Return the [X, Y] coordinate for the center point of the cell that contains the specified text.  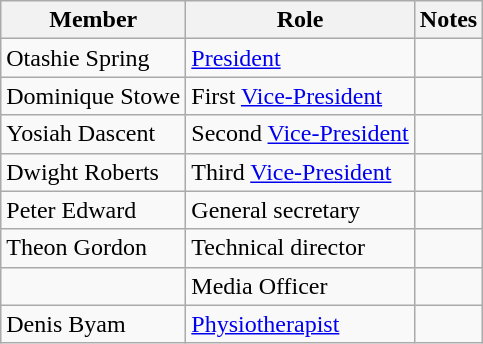
Physiotherapist [300, 324]
Peter Edward [94, 210]
First Vice-President [300, 96]
Role [300, 20]
Yosiah Dascent [94, 134]
Dwight Roberts [94, 172]
Second Vice-President [300, 134]
Notes [448, 20]
Dominique Stowe [94, 96]
Member [94, 20]
Theon Gordon [94, 248]
Denis Byam [94, 324]
Otashie Spring [94, 58]
Technical director [300, 248]
Media Officer [300, 286]
President [300, 58]
General secretary [300, 210]
Third Vice-President [300, 172]
